Determine the [x, y] coordinate at the center of the cell enclosing the given text.  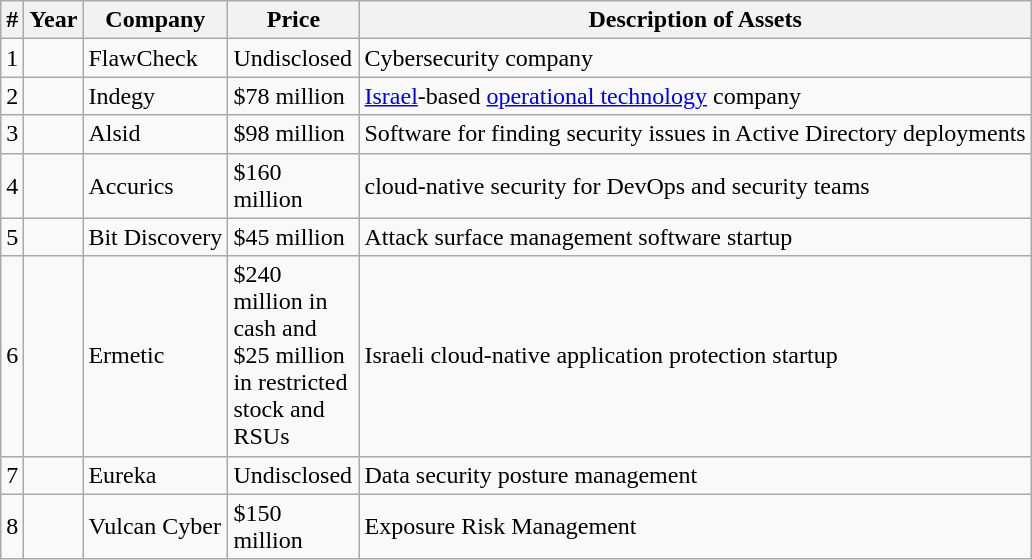
Bit Discovery [156, 237]
2 [12, 96]
Attack surface management software startup [695, 237]
$45 million [294, 237]
1 [12, 58]
Eureka [156, 475]
$98 million [294, 134]
8 [12, 526]
Exposure Risk Management [695, 526]
Accurics [156, 186]
Software for finding security issues in Active Directory deployments [695, 134]
$78 million [294, 96]
6 [12, 356]
Alsid [156, 134]
Vulcan Cyber [156, 526]
$150 million [294, 526]
# [12, 20]
Data security posture management [695, 475]
Israeli cloud-native application protection startup [695, 356]
Cybersecurity company [695, 58]
5 [12, 237]
3 [12, 134]
FlawCheck [156, 58]
Israel-based operational technology company [695, 96]
$240 million in cash and $25 million in restricted stock and RSUs [294, 356]
Company [156, 20]
Indegy [156, 96]
cloud-native security for DevOps and security teams [695, 186]
4 [12, 186]
Ermetic [156, 356]
Description of Assets [695, 20]
Year [54, 20]
$160 million [294, 186]
7 [12, 475]
Price [294, 20]
